Return the (x, y) coordinate for the center point of the cell that contains the specified text.  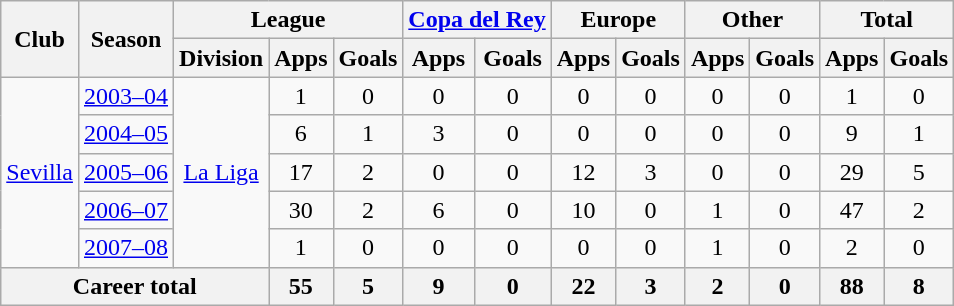
Season (126, 39)
Sevilla (40, 172)
League (288, 20)
2007–08 (126, 248)
2004–05 (126, 134)
10 (583, 210)
17 (301, 172)
2003–04 (126, 96)
88 (852, 286)
Total (887, 20)
8 (919, 286)
Other (752, 20)
55 (301, 286)
La Liga (222, 172)
47 (852, 210)
2005–06 (126, 172)
Career total (135, 286)
Copa del Rey (477, 20)
22 (583, 286)
12 (583, 172)
29 (852, 172)
Club (40, 39)
30 (301, 210)
Division (222, 58)
Europe (618, 20)
2006–07 (126, 210)
